Find where the given text appears and provide that cell's center as [X, Y] coordinate. 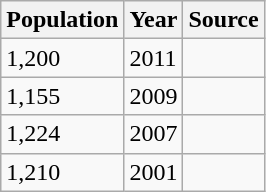
2001 [154, 172]
Year [154, 20]
2007 [154, 134]
1,224 [62, 134]
Population [62, 20]
Source [224, 20]
1,200 [62, 58]
1,210 [62, 172]
2011 [154, 58]
1,155 [62, 96]
2009 [154, 96]
